From the cell containing the given text, extract its center point as (x, y) coordinate. 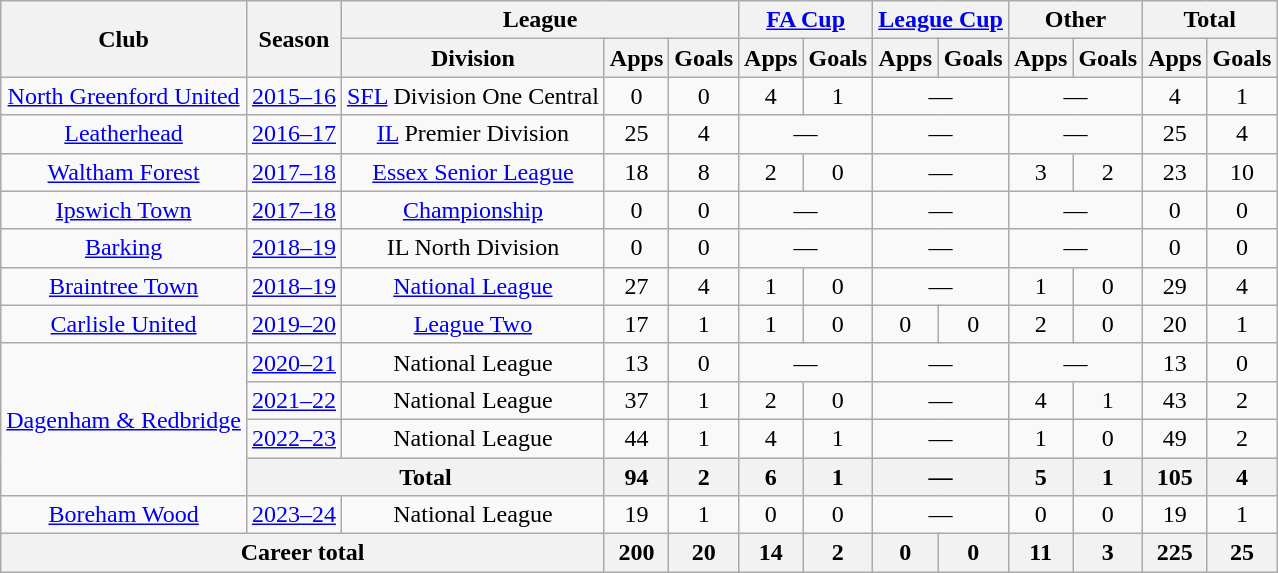
Essex Senior League (472, 172)
Boreham Wood (124, 515)
Dagenham & Redbridge (124, 419)
2015–16 (294, 96)
Carlisle United (124, 324)
29 (1175, 286)
Waltham Forest (124, 172)
League (540, 20)
Division (472, 58)
Leatherhead (124, 134)
43 (1175, 400)
17 (636, 324)
2016–17 (294, 134)
Career total (303, 553)
49 (1175, 438)
Club (124, 39)
Season (294, 39)
North Greenford United (124, 96)
Barking (124, 248)
8 (704, 172)
2021–22 (294, 400)
FA Cup (806, 20)
14 (771, 553)
5 (1040, 477)
League Cup (941, 20)
2019–20 (294, 324)
23 (1175, 172)
6 (771, 477)
2023–24 (294, 515)
105 (1175, 477)
37 (636, 400)
Other (1075, 20)
SFL Division One Central (472, 96)
2020–21 (294, 362)
94 (636, 477)
Ipswich Town (124, 210)
League Two (472, 324)
2022–23 (294, 438)
10 (1242, 172)
200 (636, 553)
44 (636, 438)
27 (636, 286)
IL Premier Division (472, 134)
Championship (472, 210)
18 (636, 172)
225 (1175, 553)
11 (1040, 553)
Braintree Town (124, 286)
IL North Division (472, 248)
